Capture the cell that displays the provided text and extract its (X, Y) central coordinate. 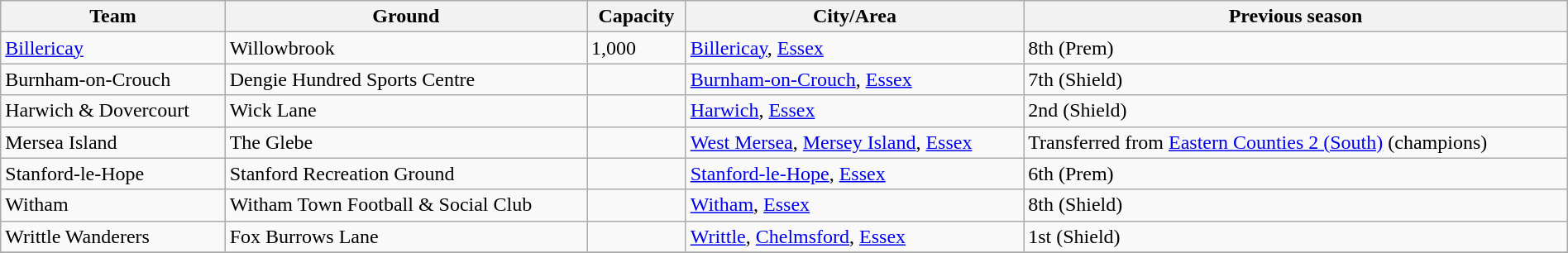
Stanford-le-Hope, Essex (854, 174)
8th (Prem) (1296, 48)
Stanford-le-Hope (112, 174)
Writtle, Chelmsford, Essex (854, 236)
Burnham-on-Crouch (112, 79)
2nd (Shield) (1296, 111)
Capacity (637, 17)
Mersea Island (112, 142)
Previous season (1296, 17)
Harwich & Dovercourt (112, 111)
Fox Burrows Lane (405, 236)
1,000 (637, 48)
Ground (405, 17)
Burnham-on-Crouch, Essex (854, 79)
Team (112, 17)
Witham Town Football & Social Club (405, 205)
1st (Shield) (1296, 236)
Transferred from Eastern Counties 2 (South) (champions) (1296, 142)
Witham, Essex (854, 205)
Writtle Wanderers (112, 236)
Billericay (112, 48)
West Mersea, Mersey Island, Essex (854, 142)
Witham (112, 205)
Dengie Hundred Sports Centre (405, 79)
City/Area (854, 17)
Harwich, Essex (854, 111)
Wick Lane (405, 111)
Willowbrook (405, 48)
Stanford Recreation Ground (405, 174)
6th (Prem) (1296, 174)
Billericay, Essex (854, 48)
8th (Shield) (1296, 205)
The Glebe (405, 142)
7th (Shield) (1296, 79)
